From the cell containing the given text, extract its center point as [X, Y] coordinate. 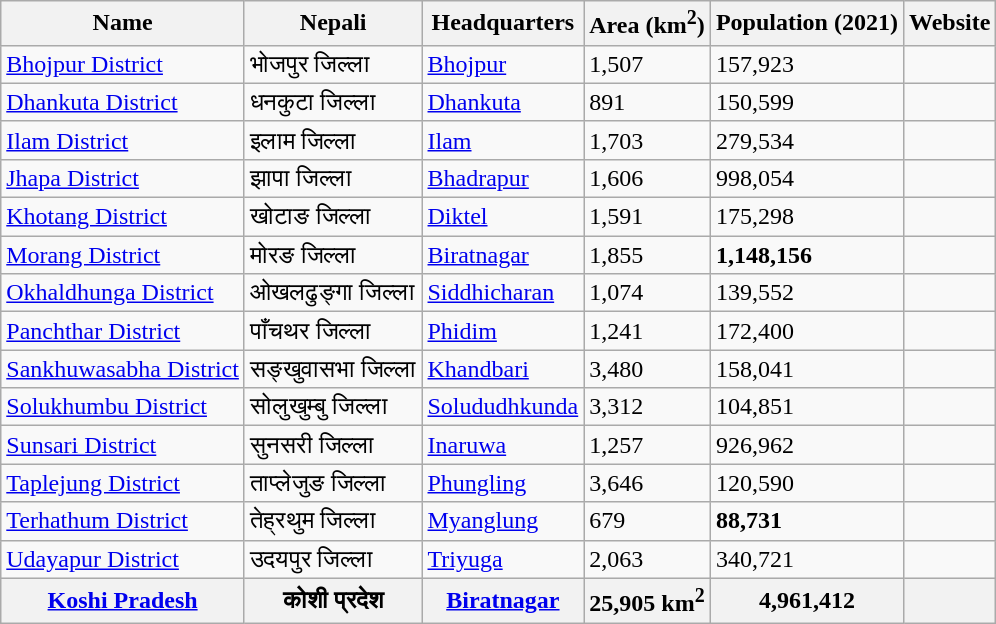
Area (km2) [648, 24]
Triyuga [503, 559]
मोरङ जिल्ला [333, 255]
88,731 [806, 521]
1,703 [648, 140]
679 [648, 521]
3,312 [648, 407]
150,599 [806, 102]
4,961,412 [806, 600]
Terhathum District [123, 521]
120,590 [806, 483]
Dhankuta [503, 102]
Phungling [503, 483]
ओखलढुङ्गा जिल्ला [333, 293]
175,298 [806, 217]
Dhankuta District [123, 102]
1,606 [648, 178]
Siddhicharan [503, 293]
Name [123, 24]
Khotang District [123, 217]
भोजपुर जिल्ला [333, 64]
157,923 [806, 64]
पाँचथर जिल्ला [333, 331]
Myanglung [503, 521]
3,646 [648, 483]
3,480 [648, 369]
Phidim [503, 331]
2,063 [648, 559]
1,591 [648, 217]
Morang District [123, 255]
Sankhuwasabha District [123, 369]
Ilam [503, 140]
139,552 [806, 293]
Jhapa District [123, 178]
Population (2021) [806, 24]
Okhaldhunga District [123, 293]
धनकुटा जिल्ला [333, 102]
कोशी प्रदेश [333, 600]
1,507 [648, 64]
1,257 [648, 445]
Headquarters [503, 24]
Sunsari District [123, 445]
Diktel [503, 217]
Inaruwa [503, 445]
Koshi Pradesh [123, 600]
891 [648, 102]
झापा जिल्ला [333, 178]
इलाम जिल्ला [333, 140]
Panchthar District [123, 331]
158,041 [806, 369]
1,855 [648, 255]
1,241 [648, 331]
Taplejung District [123, 483]
Udayapur District [123, 559]
Bhojpur District [123, 64]
998,054 [806, 178]
Khandbari [503, 369]
Website [949, 24]
ताप्लेजुङ जिल्ला [333, 483]
Solukhumbu District [123, 407]
279,534 [806, 140]
172,400 [806, 331]
1,074 [648, 293]
25,905 km2 [648, 600]
सङ्खुवासभा जिल्ला [333, 369]
तेह्रथुम जिल्ला [333, 521]
Nepali [333, 24]
926,962 [806, 445]
सोलुखुम्बु जिल्ला [333, 407]
Bhojpur [503, 64]
1,148,156 [806, 255]
104,851 [806, 407]
खोटाङ जिल्ला [333, 217]
340,721 [806, 559]
Bhadrapur [503, 178]
उदयपुर जिल्ला [333, 559]
Solududhkunda [503, 407]
Ilam District [123, 140]
सुनसरी जिल्ला [333, 445]
